Pinpoint the cell where the given text exists, returning its [x, y] midpoint coordinate. 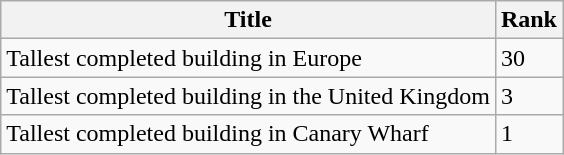
Tallest completed building in Canary Wharf [248, 134]
3 [528, 96]
Rank [528, 20]
Tallest completed building in Europe [248, 58]
1 [528, 134]
30 [528, 58]
Tallest completed building in the United Kingdom [248, 96]
Title [248, 20]
